Scan for the cell matching the given text and deliver its [X, Y] coordinate at center. 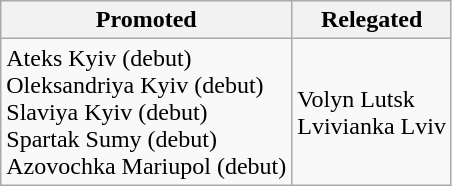
Ateks Kyiv (debut)Oleksandriya Kyiv (debut)Slaviya Kyiv (debut)Spartak Sumy (debut)Azovochka Mariupol (debut) [146, 112]
Volyn Lutsk Lvivianka Lviv [372, 112]
Promoted [146, 20]
Relegated [372, 20]
